Return the [x, y] coordinate for the center point of the cell that contains the specified text.  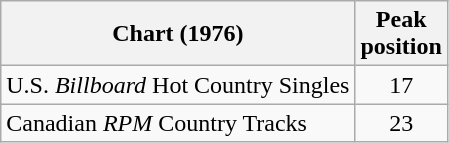
Peakposition [401, 34]
U.S. Billboard Hot Country Singles [178, 85]
Chart (1976) [178, 34]
23 [401, 123]
Canadian RPM Country Tracks [178, 123]
17 [401, 85]
